For the text-containing cell, return its midpoint in [x, y] coordinate format. 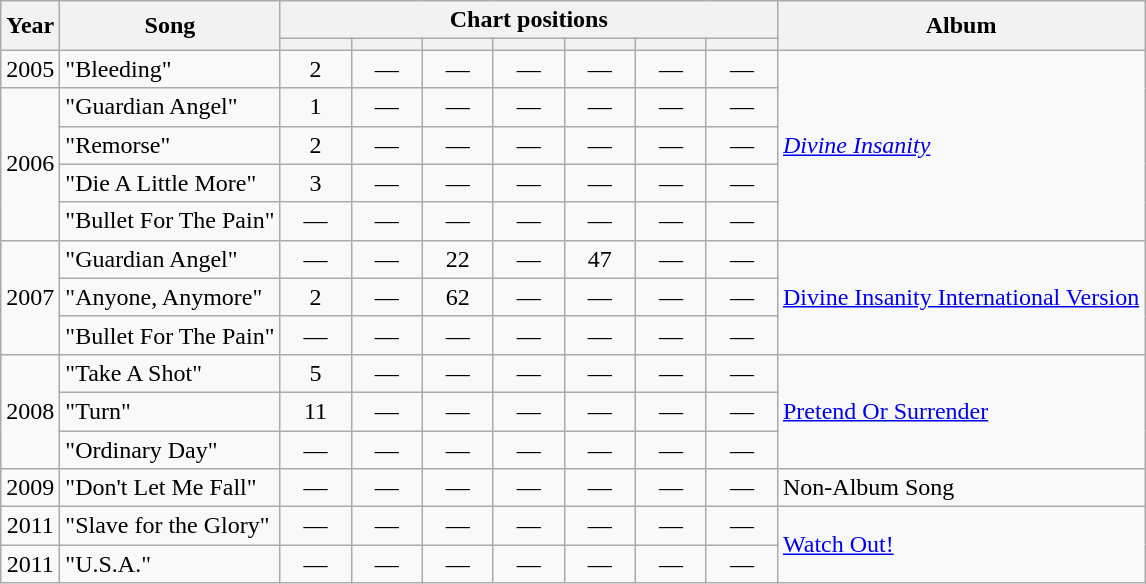
"U.S.A." [170, 564]
2007 [30, 297]
"Don't Let Me Fall" [170, 488]
Pretend Or Surrender [960, 411]
Watch Out! [960, 545]
5 [316, 373]
1 [316, 107]
2005 [30, 69]
"Bleeding" [170, 69]
Year [30, 26]
22 [458, 259]
2008 [30, 411]
Chart positions [528, 20]
62 [458, 297]
11 [316, 411]
Album [960, 26]
"Turn" [170, 411]
"Take A Shot" [170, 373]
Song [170, 26]
2006 [30, 164]
47 [600, 259]
Divine Insanity International Version [960, 297]
"Remorse" [170, 145]
Non-Album Song [960, 488]
"Slave for the Glory" [170, 526]
"Anyone, Anymore" [170, 297]
3 [316, 183]
Divine Insanity [960, 145]
2009 [30, 488]
"Die A Little More" [170, 183]
"Ordinary Day" [170, 449]
